Extract the (x, y) coordinate from the center of the cell holding the provided text.  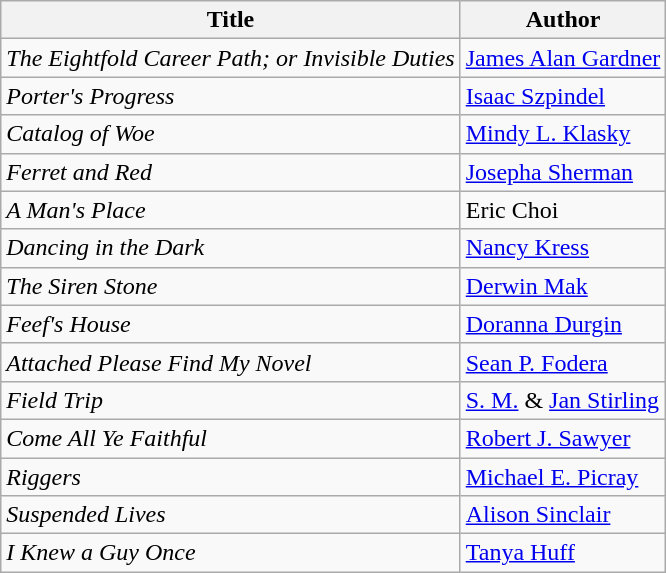
The Siren Stone (230, 286)
Tanya Huff (563, 553)
Derwin Mak (563, 286)
Mindy L. Klasky (563, 134)
S. M. & Jan Stirling (563, 400)
James Alan Gardner (563, 58)
Dancing in the Dark (230, 248)
Josepha Sherman (563, 172)
Alison Sinclair (563, 515)
Feef's House (230, 324)
Author (563, 20)
Nancy Kress (563, 248)
I Knew a Guy Once (230, 553)
The Eightfold Career Path; or Invisible Duties (230, 58)
Michael E. Picray (563, 477)
Robert J. Sawyer (563, 438)
Attached Please Find My Novel (230, 362)
Field Trip (230, 400)
Porter's Progress (230, 96)
Eric Choi (563, 210)
Come All Ye Faithful (230, 438)
Title (230, 20)
Catalog of Woe (230, 134)
Isaac Szpindel (563, 96)
Doranna Durgin (563, 324)
Ferret and Red (230, 172)
Riggers (230, 477)
Suspended Lives (230, 515)
A Man's Place (230, 210)
Sean P. Fodera (563, 362)
